Determine the [X, Y] coordinate at the center of the cell enclosing the given text.  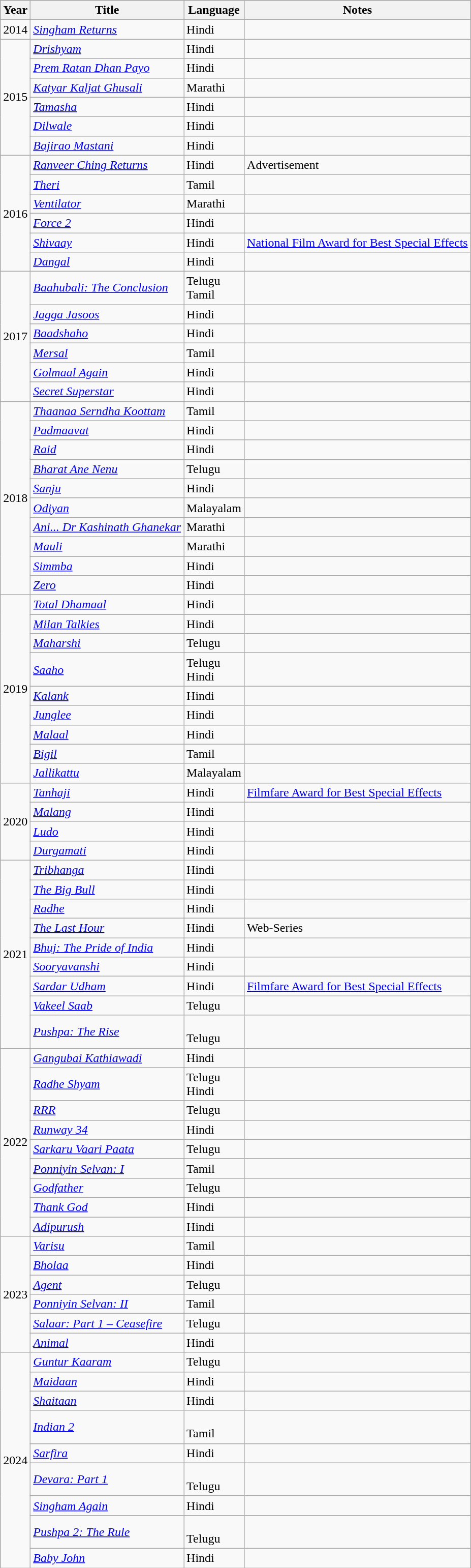
2022 [15, 1142]
Katyar Kaljat Ghusali [107, 87]
Ponniyin Selvan: II [107, 1304]
Gangubai Kathiawadi [107, 1058]
Tanhaji [107, 792]
Baahubali: The Conclusion [107, 288]
Baby John [107, 1558]
Salaar: Part 1 – Ceasefire [107, 1323]
Zero [107, 585]
Drishyam [107, 49]
2017 [15, 337]
Mersal [107, 353]
Pushpa 2: The Rule [107, 1532]
Thank God [107, 1207]
Kalank [107, 696]
Jallikattu [107, 773]
Animal [107, 1343]
Guntur Kaaram [107, 1362]
Dilwale [107, 126]
Saaho [107, 669]
Jagga Jasoos [107, 314]
Radhe [107, 909]
Varisu [107, 1246]
Sarkaru Vaari Paata [107, 1149]
Singham Returns [107, 29]
Bholaa [107, 1265]
Radhe Shyam [107, 1084]
Indian 2 [107, 1427]
Bajirao Mastani [107, 145]
Padmaavat [107, 430]
Sardar Udham [107, 986]
Raid [107, 450]
Bharat Ane Nenu [107, 469]
Tribhanga [107, 870]
Force 2 [107, 223]
Maidaan [107, 1381]
2021 [15, 954]
Shaitaan [107, 1401]
Singham Again [107, 1505]
2016 [15, 213]
Malaal [107, 734]
Sarfira [107, 1453]
Maharshi [107, 643]
Dangal [107, 262]
National Film Award for Best Special Effects [358, 243]
2024 [15, 1460]
Title [107, 10]
Sooryavanshi [107, 967]
Ludo [107, 831]
Language [214, 10]
Malang [107, 812]
Shivaay [107, 243]
Advertisement [358, 165]
Golmaal Again [107, 372]
Ranveer Ching Returns [107, 165]
Ponniyin Selvan: I [107, 1168]
Year [15, 10]
2019 [15, 689]
2015 [15, 97]
Durgamati [107, 850]
Prem Ratan Dhan Payo [107, 68]
Adipurush [107, 1226]
The Big Bull [107, 890]
Total Dhamaal [107, 605]
2020 [15, 821]
Web-Series [358, 928]
2023 [15, 1294]
Bigil [107, 754]
Devara: Part 1 [107, 1479]
Junglee [107, 715]
Simmba [107, 566]
Vakeel Saab [107, 1005]
2018 [15, 498]
2014 [15, 29]
Godfather [107, 1188]
Odiyan [107, 508]
Agent [107, 1285]
Milan Talkies [107, 624]
Bhuj: The Pride of India [107, 948]
RRR [107, 1110]
Ani... Dr Kashinath Ghanekar [107, 527]
Mauli [107, 546]
Sanju [107, 488]
Runway 34 [107, 1130]
Thaanaa Serndha Koottam [107, 411]
Secret Superstar [107, 392]
TeluguTamil [214, 288]
Notes [358, 10]
Pushpa: The Rise [107, 1031]
Ventilator [107, 203]
Tamasha [107, 107]
Theri [107, 184]
The Last Hour [107, 928]
Baadshaho [107, 334]
